From the cell containing the given text, extract its center point as (x, y) coordinate. 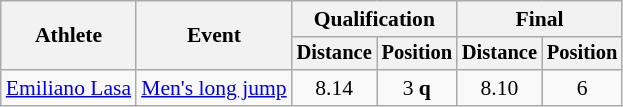
Qualification (374, 19)
Emiliano Lasa (68, 88)
8.10 (500, 88)
8.14 (334, 88)
6 (582, 88)
3 q (417, 88)
Athlete (68, 36)
Men's long jump (214, 88)
Final (540, 19)
Event (214, 36)
